Find where the given text appears and provide that cell's center as [X, Y] coordinate. 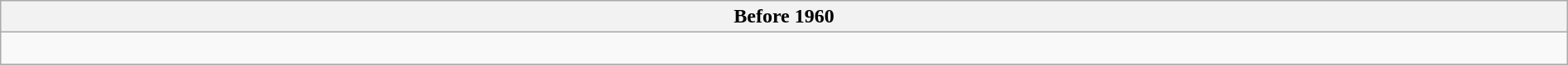
Before 1960 [784, 17]
